Search for the cell housing the specified text and yield its [x, y] center coordinate. 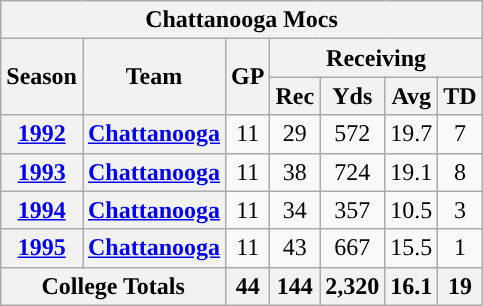
1994 [42, 210]
572 [352, 134]
College Totals [114, 286]
1992 [42, 134]
357 [352, 210]
Chattanooga Mocs [242, 20]
44 [248, 286]
Avg [412, 96]
15.5 [412, 248]
7 [460, 134]
Team [154, 77]
2,320 [352, 286]
34 [295, 210]
8 [460, 172]
38 [295, 172]
Receiving [376, 58]
19 [460, 286]
Yds [352, 96]
19.1 [412, 172]
GP [248, 77]
TD [460, 96]
1993 [42, 172]
724 [352, 172]
43 [295, 248]
1 [460, 248]
29 [295, 134]
Season [42, 77]
667 [352, 248]
10.5 [412, 210]
Rec [295, 96]
19.7 [412, 134]
144 [295, 286]
16.1 [412, 286]
3 [460, 210]
1995 [42, 248]
